Find where the given text appears and provide that cell's center as [x, y] coordinate. 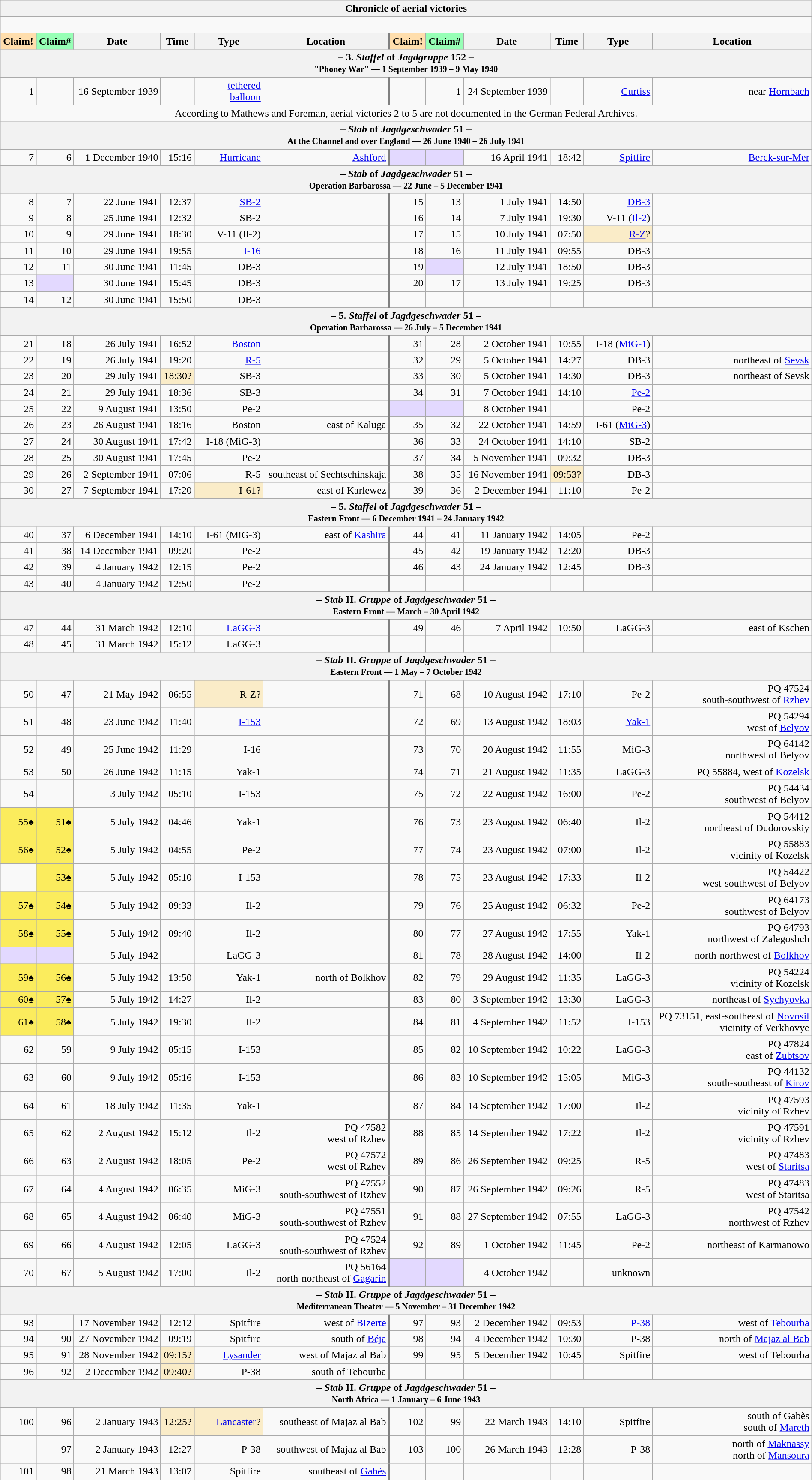
east of Karlewez [326, 490]
17:33 [567, 878]
near Hornbach [732, 91]
25 August 1942 [507, 905]
11:15 [177, 772]
11:52 [567, 1022]
28 August 1942 [507, 956]
09:26 [567, 1189]
22 March 1943 [507, 1422]
PQ 47593vicinity of Rzhev [732, 1106]
15:50 [177, 300]
northeast of Sychyovka [732, 1000]
east of Kaluga [326, 425]
10:22 [567, 1050]
09:32 [567, 458]
04:55 [177, 849]
west of Majaz al Bab [326, 1355]
13:30 [567, 1000]
PQ 47572 west of Rzhev [326, 1161]
09:19 [177, 1339]
19:55 [177, 251]
22 June 1941 [117, 201]
18:05 [177, 1161]
09:53 [567, 1323]
103 [408, 1449]
12:28 [567, 1449]
PQ 55884, west of Kozelsk [732, 772]
17:10 [567, 694]
– 5. Staffel of Jagdgeschwader 51 –Operation Barbarossa — 26 July – 5 December 1941 [406, 321]
54 [18, 794]
– 3. Staffel of Jagdgruppe 152 –"Phoney War" — 1 September 1939 – 9 May 1940 [406, 63]
east of Kashira [326, 534]
– Stab II. Gruppe of Jagdgeschwader 51 –Eastern Front — 1 May – 7 October 1942 [406, 666]
06:32 [567, 905]
21 May 1942 [117, 694]
17:55 [567, 933]
6 December 1941 [117, 534]
29 August 1942 [507, 978]
PQ 47552 south-southwest of Rzhev [326, 1189]
Hurricane [229, 157]
18 July 1942 [117, 1106]
tethered balloon [229, 91]
3 July 1942 [117, 794]
north-northwest of Bolkhov [732, 956]
I-18 (MiG-1) [618, 344]
102 [408, 1422]
3 September 1942 [507, 1000]
59 [55, 1050]
12:12 [177, 1323]
17:45 [177, 458]
5 August 1942 [117, 1273]
51♠ [55, 822]
7 September 1941 [117, 490]
north of Bolkhov [326, 978]
20 August 1942 [507, 750]
10:50 [567, 628]
07:06 [177, 474]
17:42 [177, 441]
7 July 1941 [507, 218]
PQ 47591vicinity of Rzhev [732, 1133]
2 December 1941 [507, 490]
09:33 [177, 905]
12:20 [567, 551]
PQ 54294 west of Belyov [732, 722]
15:16 [177, 157]
I-61? [229, 490]
09:25 [567, 1161]
– Stab of Jagdgeschwader 51 –Operation Barbarossa — 22 June – 5 December 1941 [406, 179]
61 [55, 1106]
7 April 1942 [507, 628]
12:45 [567, 567]
13 August 1942 [507, 722]
south of Tebourba [326, 1372]
09:15? [177, 1355]
PQ 54412 northeast of Dudorovskiy [732, 822]
24 September 1939 [507, 91]
54♠ [55, 905]
26 June 1942 [117, 772]
18:03 [567, 722]
17:22 [567, 1133]
unknown [618, 1273]
09:40? [177, 1372]
25 June 1942 [117, 750]
PQ 54434 southwest of Belyov [732, 794]
06:55 [177, 694]
– Stab of Jagdgeschwader 51 –At the Channel and over England — 26 June 1940 – 26 July 1941 [406, 135]
05:16 [177, 1077]
18:36 [177, 392]
12:32 [177, 218]
east of Kschen [732, 628]
PQ 56164 north-northeast of Gagarin [326, 1273]
22 October 1941 [507, 425]
Curtiss [618, 91]
09:20 [177, 551]
According to Mathews and Foreman, aerial victories 2 to 5 are not documented in the German Federal Archives. [406, 113]
10:30 [567, 1339]
PQ 54422 west-southwest of Belyov [732, 878]
11:29 [177, 750]
21 March 1943 [117, 1471]
06:35 [177, 1189]
24 October 1941 [507, 441]
2 October 1941 [507, 344]
southwest of Majaz al Bab [326, 1449]
18:42 [567, 157]
21 August 1942 [507, 772]
24 January 1942 [507, 567]
16:00 [567, 794]
52♠ [55, 849]
6 [55, 157]
– Stab II. Gruppe of Jagdgeschwader 51 –North Africa — 1 January – 6 June 1943 [406, 1393]
11:10 [567, 490]
PQ 64793 northwest of Zalegoshch [732, 933]
12:05 [177, 1244]
19 January 1942 [507, 551]
14:05 [567, 534]
59♠ [18, 978]
PQ 64142 northwest of Belyov [732, 750]
15:45 [177, 283]
11:40 [177, 722]
northeast of Karmanowo [732, 1244]
12:15 [177, 567]
12:25? [177, 1422]
9 August 1941 [117, 409]
12:27 [177, 1449]
south of Béja [326, 1339]
25 June 1941 [117, 218]
15:05 [567, 1077]
Chronicle of aerial victories [406, 9]
10 August 1942 [507, 694]
southeast of Majaz al Bab [326, 1422]
10:55 [567, 344]
10:45 [567, 1355]
61♠ [18, 1022]
2 September 1941 [117, 474]
west of Bizerte [326, 1323]
09:53? [567, 474]
north of Maknassy north of Mansoura [732, 1449]
14:30 [567, 376]
10 July 1941 [507, 234]
PQ 64173 southwest of Belyov [732, 905]
south of Gabès south of Mareth [732, 1422]
11:55 [567, 750]
southeast of Sechtschinskaja [326, 474]
07:50 [567, 234]
12:50 [177, 584]
12:10 [177, 628]
– Stab II. Gruppe of Jagdgeschwader 51 –Eastern Front — March – 30 April 1942 [406, 606]
28 November 1942 [117, 1355]
PQ 47824 east of Zubtsov [732, 1050]
07:55 [567, 1217]
18:30 [177, 234]
18:16 [177, 425]
1 July 1941 [507, 201]
PQ 54224vicinity of Kozelsk [732, 978]
26 March 1943 [507, 1449]
18:30? [177, 376]
04:46 [177, 822]
Berck-sur-Mer [732, 157]
18:50 [567, 267]
23 June 1942 [117, 722]
60♠ [18, 1000]
4 September 1942 [507, 1022]
27 September 1942 [507, 1217]
05:15 [177, 1050]
north of Majaz al Bab [732, 1339]
PQ 47582 west of Rzhev [326, 1133]
07:00 [567, 849]
– Stab II. Gruppe of Jagdgeschwader 51 –Mediterranean Theater — 5 November – 31 December 1942 [406, 1300]
53 [18, 772]
14 December 1941 [117, 551]
60 [55, 1077]
14:59 [567, 425]
09:40 [177, 933]
12:37 [177, 201]
8 October 1941 [507, 409]
5 December 1942 [507, 1355]
19:25 [567, 283]
4 October 1942 [507, 1273]
4 December 1942 [507, 1339]
southeast of Gabès [326, 1471]
14:50 [567, 201]
11 July 1941 [507, 251]
19:20 [177, 360]
11 January 1942 [507, 534]
09:55 [567, 251]
16 April 1941 [507, 157]
26 August 1941 [117, 425]
I-18 (MiG-3) [229, 441]
PQ 55883vicinity of Kozelsk [732, 849]
17 November 1942 [117, 1323]
Lysander [229, 1355]
16 September 1939 [117, 91]
27 August 1942 [507, 933]
14:00 [567, 956]
22 August 1942 [507, 794]
7 October 1941 [507, 392]
101 [18, 1471]
PQ 44132 south-southeast of Kirov [732, 1077]
13:07 [177, 1471]
27 November 1942 [117, 1339]
51 [18, 722]
5 November 1941 [507, 458]
12 July 1941 [507, 267]
Ashford [326, 157]
52 [18, 750]
16:52 [177, 344]
– 5. Staffel of Jagdgeschwader 51 –Eastern Front — 6 December 1941 – 24 January 1942 [406, 512]
PQ 47542 northwest of Rzhev [732, 1217]
1 December 1940 [117, 157]
53♠ [55, 878]
1 October 1942 [507, 1244]
17:20 [177, 490]
PQ 73151, east-southeast of Novosilvicinity of Verkhovye [732, 1022]
16 November 1941 [507, 474]
Lancaster? [229, 1422]
13 July 1941 [507, 283]
PQ 47551 south-southwest of Rzhev [326, 1217]
